Detect which cell encompasses the target text, then output its (X, Y) center coordinate. 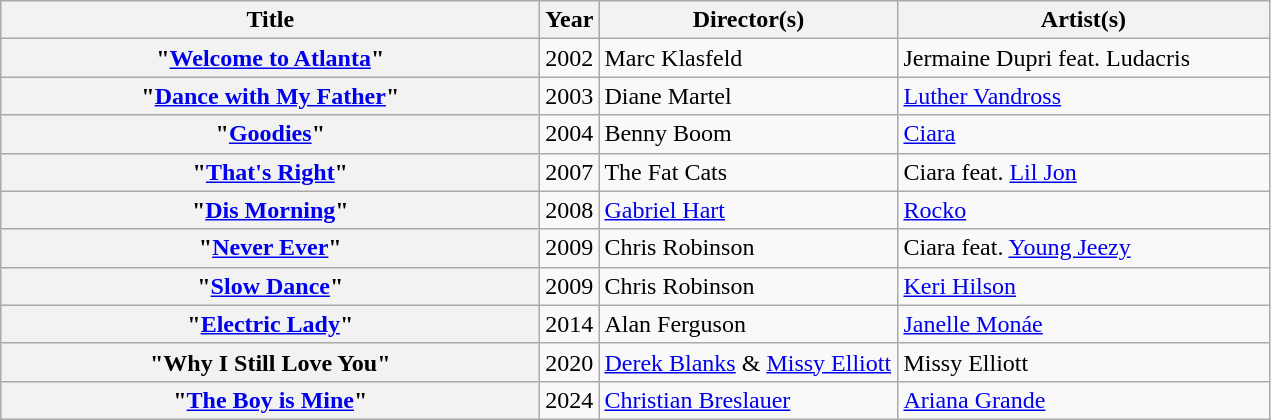
Ciara (1084, 134)
Ciara feat. Lil Jon (1084, 172)
Keri Hilson (1084, 286)
Derek Blanks & Missy Elliott (748, 362)
2002 (570, 58)
Ariana Grande (1084, 400)
Gabriel Hart (748, 210)
"Dis Morning" (270, 210)
Missy Elliott (1084, 362)
Rocko (1084, 210)
Benny Boom (748, 134)
Alan Ferguson (748, 324)
Christian Breslauer (748, 400)
2008 (570, 210)
"That's Right" (270, 172)
"Why I Still Love You" (270, 362)
"Goodies" (270, 134)
2003 (570, 96)
2024 (570, 400)
"Dance with My Father" (270, 96)
Jermaine Dupri feat. Ludacris (1084, 58)
Year (570, 20)
"Welcome to Atlanta" (270, 58)
Artist(s) (1084, 20)
"Slow Dance" (270, 286)
"The Boy is Mine" (270, 400)
Luther Vandross (1084, 96)
Marc Klasfeld (748, 58)
"Never Ever" (270, 248)
Janelle Monáe (1084, 324)
Ciara feat. Young Jeezy (1084, 248)
2020 (570, 362)
2014 (570, 324)
The Fat Cats (748, 172)
2004 (570, 134)
Director(s) (748, 20)
2007 (570, 172)
Title (270, 20)
Diane Martel (748, 96)
"Electric Lady" (270, 324)
